Return (X, Y) of the center of cell containing provided text 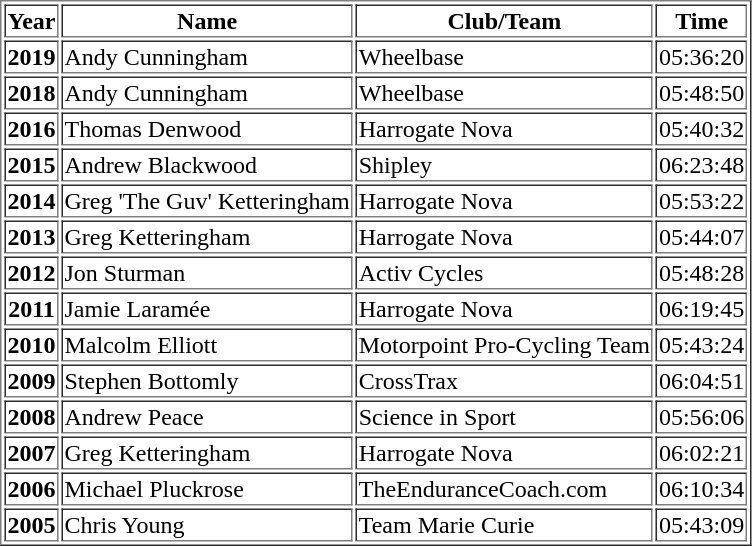
06:04:51 (702, 380)
2005 (31, 524)
2015 (31, 164)
06:10:34 (702, 488)
Year (31, 20)
05:36:20 (702, 56)
2011 (31, 308)
2006 (31, 488)
2010 (31, 344)
Thomas Denwood (208, 128)
Motorpoint Pro-Cycling Team (504, 344)
Time (702, 20)
2013 (31, 236)
05:48:50 (702, 92)
Chris Young (208, 524)
06:19:45 (702, 308)
Activ Cycles (504, 272)
05:43:09 (702, 524)
05:53:22 (702, 200)
2009 (31, 380)
Andrew Blackwood (208, 164)
2008 (31, 416)
2014 (31, 200)
05:43:24 (702, 344)
Jon Sturman (208, 272)
2007 (31, 452)
Science in Sport (504, 416)
05:44:07 (702, 236)
Stephen Bottomly (208, 380)
2018 (31, 92)
Jamie Laramée (208, 308)
05:56:06 (702, 416)
06:23:48 (702, 164)
2016 (31, 128)
CrossTrax (504, 380)
06:02:21 (702, 452)
Malcolm Elliott (208, 344)
Shipley (504, 164)
Michael Pluckrose (208, 488)
Club/Team (504, 20)
2012 (31, 272)
05:48:28 (702, 272)
05:40:32 (702, 128)
Greg 'The Guv' Ketteringham (208, 200)
2019 (31, 56)
Team Marie Curie (504, 524)
TheEnduranceCoach.com (504, 488)
Andrew Peace (208, 416)
Name (208, 20)
